From the cell containing the given text, extract its center point as (X, Y) coordinate. 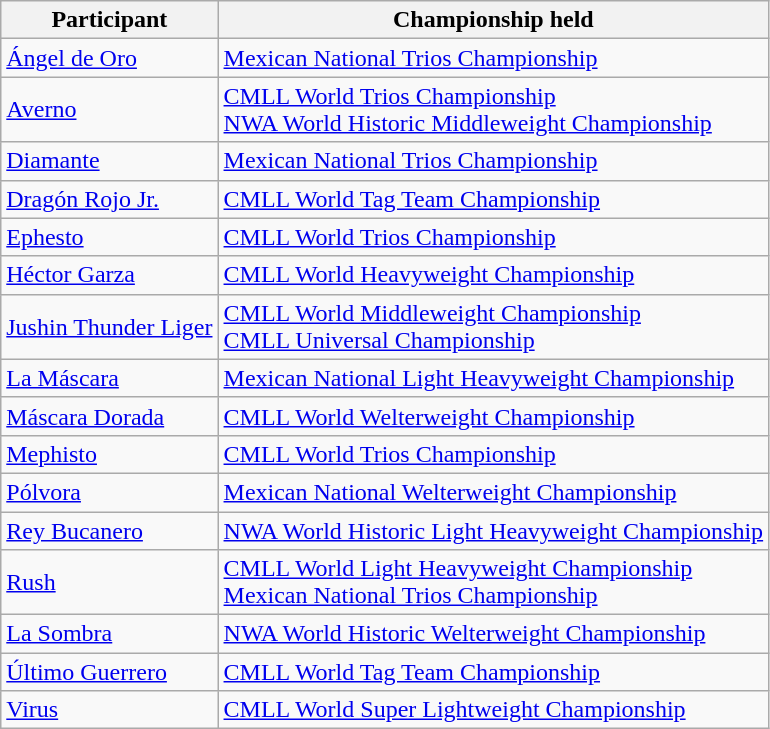
Máscara Dorada (110, 416)
Mexican National Light Heavyweight Championship (494, 378)
Jushin Thunder Liger (110, 326)
Ephesto (110, 237)
CMLL World Heavyweight Championship (494, 275)
Participant (110, 20)
Ángel de Oro (110, 58)
CMLL World Middleweight ChampionshipCMLL Universal Championship (494, 326)
Rush (110, 582)
Averno (110, 110)
Championship held (494, 20)
CMLL World Trios ChampionshipNWA World Historic Middleweight Championship (494, 110)
Último Guerrero (110, 672)
CMLL World Super Lightweight Championship (494, 710)
Mephisto (110, 454)
La Sombra (110, 634)
Diamante (110, 161)
Mexican National Welterweight Championship (494, 492)
Virus (110, 710)
CMLL World Welterweight Championship (494, 416)
Pólvora (110, 492)
NWA World Historic Welterweight Championship (494, 634)
Dragón Rojo Jr. (110, 199)
Rey Bucanero (110, 531)
Héctor Garza (110, 275)
CMLL World Light Heavyweight ChampionshipMexican National Trios Championship (494, 582)
La Máscara (110, 378)
NWA World Historic Light Heavyweight Championship (494, 531)
